Locate the cell with the specified text and output its [X, Y] center coordinate. 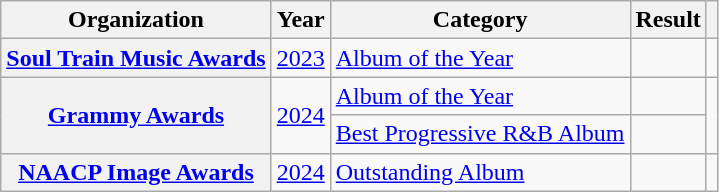
Soul Train Music Awards [136, 58]
Year [300, 20]
Grammy Awards [136, 115]
Outstanding Album [480, 172]
Category [480, 20]
Best Progressive R&B Album [480, 134]
2023 [300, 58]
NAACP Image Awards [136, 172]
Result [668, 20]
Organization [136, 20]
